Return the [x, y] coordinate for the center point of the cell that contains the specified text.  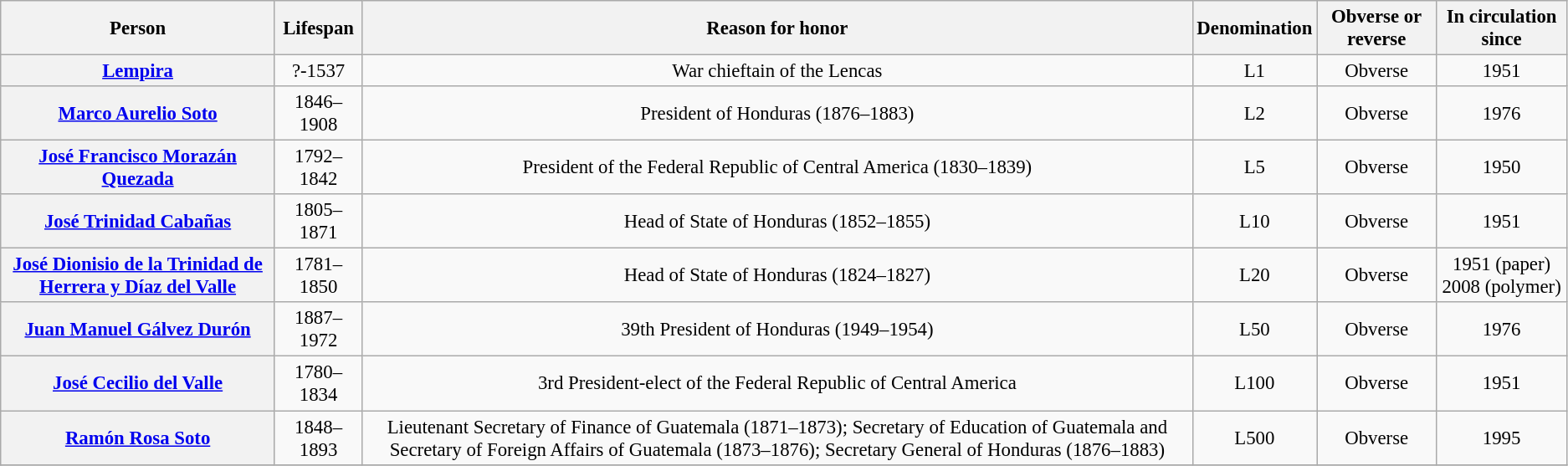
L1 [1255, 71]
1846–1908 [318, 114]
Marco Aurelio Soto [138, 114]
President of the Federal Republic of Central America (1830–1839) [777, 167]
War chieftain of the Lencas [777, 71]
José Trinidad Cabañas [138, 221]
L50 [1255, 330]
1805–1871 [318, 221]
1887–1972 [318, 330]
3rd President-elect of the Federal Republic of Central America [777, 383]
Ramón Rosa Soto [138, 438]
José Francisco Morazán Quezada [138, 167]
Lifespan [318, 28]
Person [138, 28]
L20 [1255, 276]
1781–1850 [318, 276]
Obverse or reverse [1377, 28]
L10 [1255, 221]
Juan Manuel Gálvez Durón [138, 330]
L2 [1255, 114]
L100 [1255, 383]
1780–1834 [318, 383]
L500 [1255, 438]
Head of State of Honduras (1824–1827) [777, 276]
José Cecilio del Valle [138, 383]
1995 [1502, 438]
1951 (paper)2008 (polymer) [1502, 276]
1792–1842 [318, 167]
1950 [1502, 167]
Denomination [1255, 28]
39th President of Honduras (1949–1954) [777, 330]
José Dionisio de la Trinidad de Herrera y Díaz del Valle [138, 276]
President of Honduras (1876–1883) [777, 114]
Lempira [138, 71]
Reason for honor [777, 28]
1848–1893 [318, 438]
?-1537 [318, 71]
L5 [1255, 167]
Head of State of Honduras (1852–1855) [777, 221]
In circulation since [1502, 28]
